Determine the (X, Y) coordinate at the center of the cell enclosing the given text.  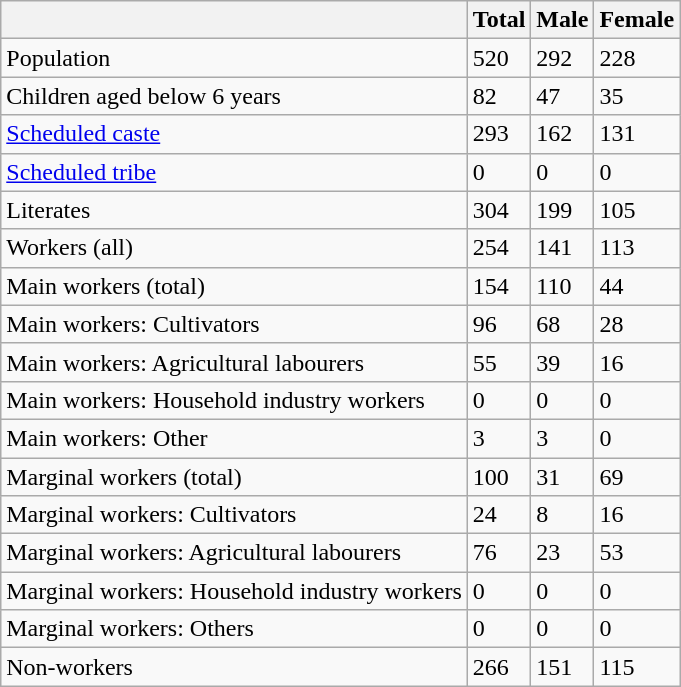
110 (562, 286)
141 (562, 248)
82 (499, 96)
Marginal workers: Household industry workers (234, 591)
Main workers: Other (234, 438)
96 (499, 324)
55 (499, 362)
Female (637, 20)
Workers (all) (234, 248)
23 (562, 553)
Scheduled tribe (234, 172)
Main workers: Household industry workers (234, 400)
44 (637, 286)
266 (499, 667)
53 (637, 553)
69 (637, 477)
131 (637, 134)
Scheduled caste (234, 134)
28 (637, 324)
520 (499, 58)
39 (562, 362)
Marginal workers (total) (234, 477)
162 (562, 134)
Population (234, 58)
35 (637, 96)
Marginal workers: Others (234, 629)
228 (637, 58)
68 (562, 324)
Main workers (total) (234, 286)
Children aged below 6 years (234, 96)
76 (499, 553)
Main workers: Agricultural labourers (234, 362)
Marginal workers: Cultivators (234, 515)
Male (562, 20)
Non-workers (234, 667)
31 (562, 477)
Literates (234, 210)
105 (637, 210)
304 (499, 210)
Total (499, 20)
154 (499, 286)
113 (637, 248)
293 (499, 134)
47 (562, 96)
24 (499, 515)
8 (562, 515)
292 (562, 58)
115 (637, 667)
199 (562, 210)
Main workers: Cultivators (234, 324)
254 (499, 248)
100 (499, 477)
151 (562, 667)
Marginal workers: Agricultural labourers (234, 553)
